Search for the cell housing the specified text and yield its [X, Y] center coordinate. 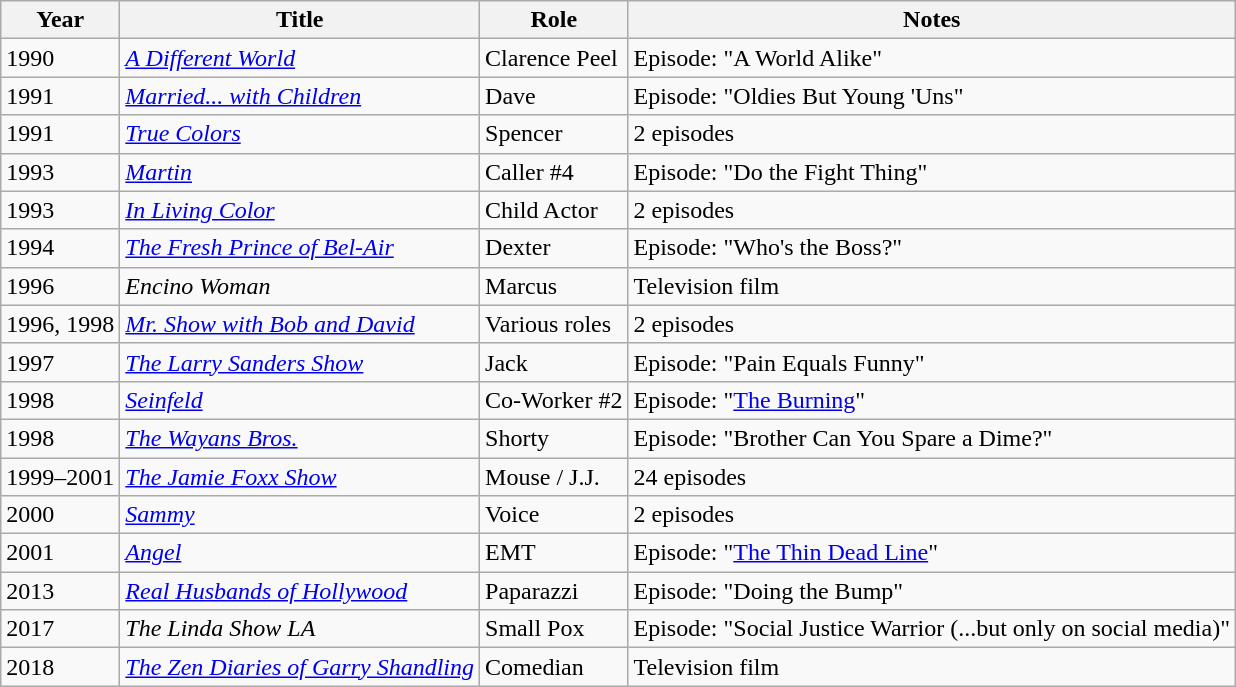
Clarence Peel [554, 58]
Mouse / J.J. [554, 477]
The Larry Sanders Show [300, 362]
2018 [60, 667]
Episode: "Who's the Boss?" [932, 248]
Episode: "Social Justice Warrior (...but only on social media)" [932, 629]
Caller #4 [554, 172]
Episode: "Brother Can You Spare a Dime?" [932, 438]
1999–2001 [60, 477]
Paparazzi [554, 591]
Angel [300, 553]
Child Actor [554, 210]
Marcus [554, 286]
Seinfeld [300, 400]
Jack [554, 362]
2013 [60, 591]
Comedian [554, 667]
Episode: "A World Alike" [932, 58]
A Different World [300, 58]
In Living Color [300, 210]
Title [300, 20]
Role [554, 20]
1990 [60, 58]
1997 [60, 362]
Episode: "The Thin Dead Line" [932, 553]
Voice [554, 515]
Shorty [554, 438]
Dave [554, 96]
The Fresh Prince of Bel-Air [300, 248]
Real Husbands of Hollywood [300, 591]
2001 [60, 553]
The Linda Show LA [300, 629]
Episode: "The Burning" [932, 400]
1994 [60, 248]
Episode: "Do the Fight Thing" [932, 172]
Married... with Children [300, 96]
Co-Worker #2 [554, 400]
Spencer [554, 134]
1996 [60, 286]
Martin [300, 172]
2000 [60, 515]
Notes [932, 20]
True Colors [300, 134]
Mr. Show with Bob and David [300, 324]
Episode: "Pain Equals Funny" [932, 362]
Various roles [554, 324]
Small Pox [554, 629]
24 episodes [932, 477]
Sammy [300, 515]
Episode: "Oldies But Young 'Uns" [932, 96]
The Zen Diaries of Garry Shandling [300, 667]
EMT [554, 553]
Encino Woman [300, 286]
Dexter [554, 248]
2017 [60, 629]
1996, 1998 [60, 324]
The Wayans Bros. [300, 438]
Episode: "Doing the Bump" [932, 591]
Year [60, 20]
The Jamie Foxx Show [300, 477]
